Detect which cell encompasses the target text, then output its (x, y) center coordinate. 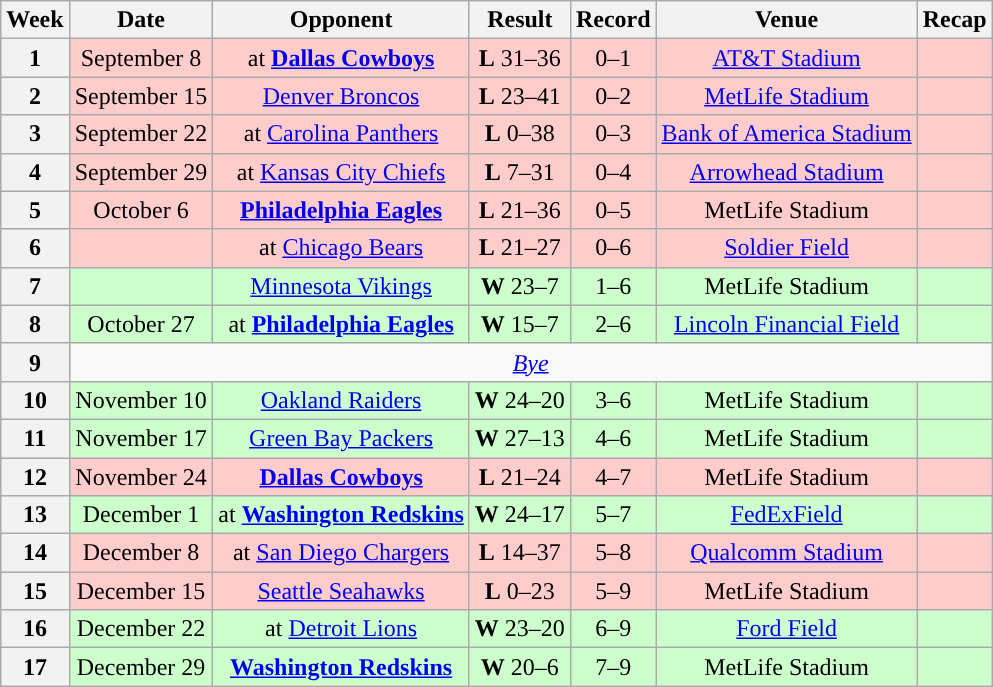
October 6 (141, 210)
0–4 (613, 172)
Washington Redskins (341, 667)
L 21–27 (520, 248)
6–9 (613, 629)
3 (35, 134)
Oakland Raiders (341, 400)
Soldier Field (786, 248)
6 (35, 248)
0–6 (613, 248)
L 7–31 (520, 172)
September 29 (141, 172)
10 (35, 400)
15 (35, 591)
at Dallas Cowboys (341, 58)
December 29 (141, 667)
Philadelphia Eagles (341, 210)
13 (35, 515)
2 (35, 96)
5–9 (613, 591)
December 22 (141, 629)
Date (141, 20)
W 24–17 (520, 515)
8 (35, 324)
W 23–7 (520, 286)
November 17 (141, 438)
7 (35, 286)
September 22 (141, 134)
at Washington Redskins (341, 515)
Qualcomm Stadium (786, 553)
Arrowhead Stadium (786, 172)
3–6 (613, 400)
at Detroit Lions (341, 629)
AT&T Stadium (786, 58)
L 31–36 (520, 58)
Recap (954, 20)
at San Diego Chargers (341, 553)
2–6 (613, 324)
W 24–20 (520, 400)
September 15 (141, 96)
December 15 (141, 591)
at Philadelphia Eagles (341, 324)
12 (35, 477)
Seattle Seahawks (341, 591)
0–1 (613, 58)
5 (35, 210)
Bank of America Stadium (786, 134)
7–9 (613, 667)
L 0–23 (520, 591)
Opponent (341, 20)
October 27 (141, 324)
at Chicago Bears (341, 248)
Minnesota Vikings (341, 286)
W 20–6 (520, 667)
Dallas Cowboys (341, 477)
4–7 (613, 477)
L 21–36 (520, 210)
at Carolina Panthers (341, 134)
L 23–41 (520, 96)
Venue (786, 20)
16 (35, 629)
Ford Field (786, 629)
W 15–7 (520, 324)
December 1 (141, 515)
14 (35, 553)
Record (613, 20)
September 8 (141, 58)
L 14–37 (520, 553)
1 (35, 58)
4–6 (613, 438)
November 10 (141, 400)
0–5 (613, 210)
L 21–24 (520, 477)
Week (35, 20)
1–6 (613, 286)
Result (520, 20)
W 27–13 (520, 438)
17 (35, 667)
4 (35, 172)
5–7 (613, 515)
Lincoln Financial Field (786, 324)
0–3 (613, 134)
0–2 (613, 96)
Green Bay Packers (341, 438)
W 23–20 (520, 629)
9 (35, 362)
Denver Broncos (341, 96)
FedExField (786, 515)
Bye (530, 362)
at Kansas City Chiefs (341, 172)
5–8 (613, 553)
11 (35, 438)
November 24 (141, 477)
December 8 (141, 553)
L 0–38 (520, 134)
